Output the (X, Y) coordinate of the center of the cell containing the given text.  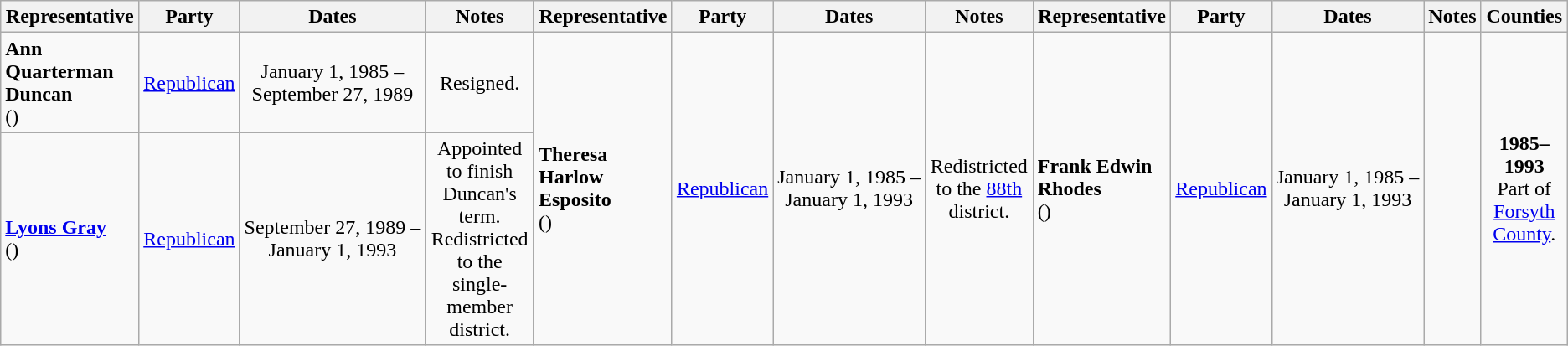
Frank Edwin Rhodes() (1102, 189)
Counties (1524, 17)
Redistricted to the 88th district. (978, 189)
September 27, 1989 – January 1, 1993 (333, 239)
Appointed to finish Duncan's term. Redistricted to the single-member district. (480, 239)
Resigned. (480, 82)
Ann Quarterman Duncan() (70, 82)
1985–1993 Part of Forsyth County. (1524, 189)
Lyons Gray() (70, 239)
January 1, 1985 – September 27, 1989 (333, 82)
Theresa Harlow Esposito() (603, 189)
